Output the (X, Y) coordinate of the center of the cell containing the given text.  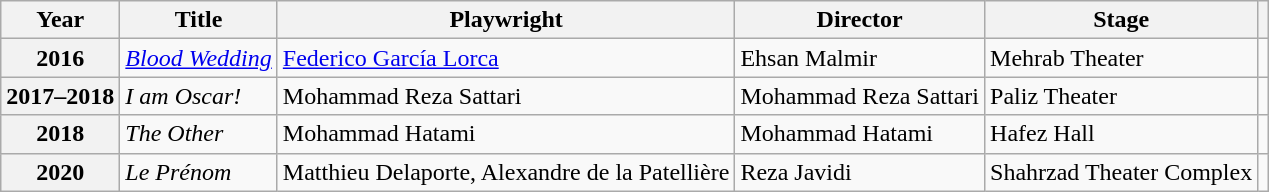
Mehrab Theater (1122, 58)
2016 (60, 58)
Le Prénom (199, 172)
Hafez Hall (1122, 134)
2018 (60, 134)
Year (60, 20)
Director (860, 20)
I am Oscar! (199, 96)
Shahrzad Theater Complex (1122, 172)
Federico García Lorca (506, 58)
Blood Wedding (199, 58)
Stage (1122, 20)
Ehsan Malmir (860, 58)
Playwright (506, 20)
Title (199, 20)
2020 (60, 172)
Reza Javidi (860, 172)
Matthieu Delaporte, Alexandre de la Patellière (506, 172)
The Other (199, 134)
2017–2018 (60, 96)
Paliz Theater (1122, 96)
